Identify which cell holds the provided text, then report its [X, Y] central coordinate. 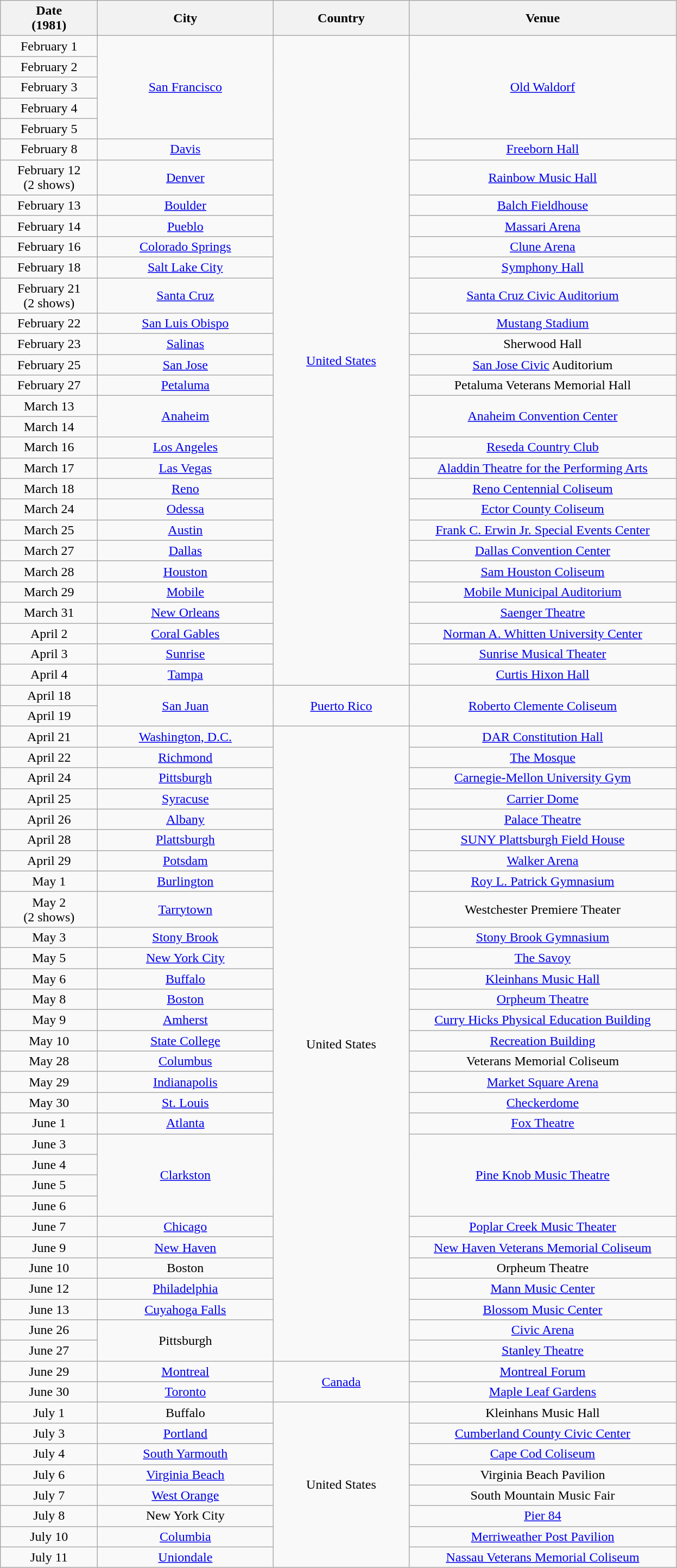
Columbia [186, 1537]
May 30 [49, 1103]
St. Louis [186, 1103]
Veterans Memorial Coliseum [543, 1061]
May 6 [49, 979]
Los Angeles [186, 447]
Market Square Arena [543, 1082]
June 13 [49, 1309]
March 13 [49, 406]
Santa Cruz [186, 295]
February 4 [49, 108]
San Francisco [186, 87]
Palace Theatre [543, 819]
Sam Houston Coliseum [543, 571]
July 11 [49, 1557]
June 30 [49, 1392]
Tarrytown [186, 909]
July 6 [49, 1475]
Mustang Stadium [543, 324]
March 25 [49, 530]
Country [341, 18]
March 27 [49, 551]
Curtis Hixon Hall [543, 675]
June 9 [49, 1247]
April 3 [49, 654]
Atlanta [186, 1123]
July 10 [49, 1537]
Chicago [186, 1226]
March 28 [49, 571]
Portland [186, 1433]
Montreal Forum [543, 1371]
Symphony Hall [543, 267]
May 3 [49, 937]
June 10 [49, 1268]
July 8 [49, 1516]
Syracuse [186, 799]
The Savoy [543, 958]
February 14 [49, 226]
March 18 [49, 489]
Potsdam [186, 861]
The Mosque [543, 757]
Washington, D.C. [186, 737]
Cape Cod Coliseum [543, 1454]
June 29 [49, 1371]
February 21(2 shows) [49, 295]
Ector County Coliseum [543, 509]
May 5 [49, 958]
March 31 [49, 612]
May 28 [49, 1061]
Uniondale [186, 1557]
February 12(2 shows) [49, 177]
Indianapolis [186, 1082]
Civic Arena [543, 1330]
Curry Hicks Physical Education Building [543, 1020]
Checkerdome [543, 1103]
Anaheim Convention Center [543, 416]
April 24 [49, 778]
Merriweather Post Pavilion [543, 1537]
Toronto [186, 1392]
February 25 [49, 365]
June 26 [49, 1330]
Mobile [186, 592]
May 29 [49, 1082]
Frank C. Erwin Jr. Special Events Center [543, 530]
New Haven Veterans Memorial Coliseum [543, 1247]
Sunrise Musical Theater [543, 654]
Roy L. Patrick Gymnasium [543, 881]
Coral Gables [186, 634]
May 2(2 shows) [49, 909]
Roberto Clemente Coliseum [543, 706]
April 22 [49, 757]
SUNY Plattsburgh Field House [543, 840]
Carnegie-Mellon University Gym [543, 778]
Stanley Theatre [543, 1351]
Blossom Music Center [543, 1309]
Sunrise [186, 654]
June 27 [49, 1351]
Burlington [186, 881]
Boulder [186, 205]
Columbus [186, 1061]
Rainbow Music Hall [543, 177]
Plattsburgh [186, 840]
Nassau Veterans Memorial Coliseum [543, 1557]
Davis [186, 149]
San Jose Civic Auditorium [543, 365]
Walker Arena [543, 861]
Houston [186, 571]
San Luis Obispo [186, 324]
April 2 [49, 634]
June 12 [49, 1288]
Poplar Creek Music Theater [543, 1226]
Reseda Country Club [543, 447]
Date(1981) [49, 18]
May 1 [49, 881]
Aladdin Theatre for the Performing Arts [543, 468]
July 7 [49, 1495]
February 1 [49, 46]
April 19 [49, 716]
Recreation Building [543, 1041]
March 24 [49, 509]
February 8 [49, 149]
Carrier Dome [543, 799]
Reno Centennial Coliseum [543, 489]
April 29 [49, 861]
Las Vegas [186, 468]
Tampa [186, 675]
April 18 [49, 696]
New Haven [186, 1247]
July 3 [49, 1433]
San Juan [186, 706]
Salinas [186, 344]
Mobile Municipal Auditorium [543, 592]
Denver [186, 177]
February 27 [49, 385]
April 25 [49, 799]
April 4 [49, 675]
February 13 [49, 205]
Canada [341, 1382]
March 17 [49, 468]
May 8 [49, 1000]
Norman A. Whitten University Center [543, 634]
March 14 [49, 427]
June 7 [49, 1226]
Reno [186, 489]
June 6 [49, 1206]
Freeborn Hall [543, 149]
Austin [186, 530]
Albany [186, 819]
City [186, 18]
May 9 [49, 1020]
DAR Constitution Hall [543, 737]
West Orange [186, 1495]
June 1 [49, 1123]
Petaluma Veterans Memorial Hall [543, 385]
Santa Cruz Civic Auditorium [543, 295]
Pier 84 [543, 1516]
June 4 [49, 1165]
February 18 [49, 267]
Pine Knob Music Theatre [543, 1175]
Sherwood Hall [543, 344]
February 16 [49, 246]
Anaheim [186, 416]
March 16 [49, 447]
June 5 [49, 1185]
Richmond [186, 757]
Colorado Springs [186, 246]
Cumberland County Civic Center [543, 1433]
Venue [543, 18]
Old Waldorf [543, 87]
May 10 [49, 1041]
Salt Lake City [186, 267]
April 28 [49, 840]
South Mountain Music Fair [543, 1495]
Maple Leaf Gardens [543, 1392]
Westchester Premiere Theater [543, 909]
Stony Brook [186, 937]
June 3 [49, 1144]
Stony Brook Gymnasium [543, 937]
February 2 [49, 67]
April 21 [49, 737]
Massari Arena [543, 226]
February 5 [49, 129]
February 22 [49, 324]
Balch Fieldhouse [543, 205]
Petaluma [186, 385]
February 3 [49, 87]
Mann Music Center [543, 1288]
February 23 [49, 344]
State College [186, 1041]
San Jose [186, 365]
Odessa [186, 509]
Amherst [186, 1020]
Fox Theatre [543, 1123]
Pueblo [186, 226]
Dallas [186, 551]
July 4 [49, 1454]
Dallas Convention Center [543, 551]
Cuyahoga Falls [186, 1309]
April 26 [49, 819]
New Orleans [186, 612]
Montreal [186, 1371]
July 1 [49, 1413]
Clune Arena [543, 246]
Clarkston [186, 1175]
Philadelphia [186, 1288]
Virginia Beach Pavilion [543, 1475]
South Yarmouth [186, 1454]
Saenger Theatre [543, 612]
Virginia Beach [186, 1475]
March 29 [49, 592]
Puerto Rico [341, 706]
